Detect which cell encompasses the target text, then output its (X, Y) center coordinate. 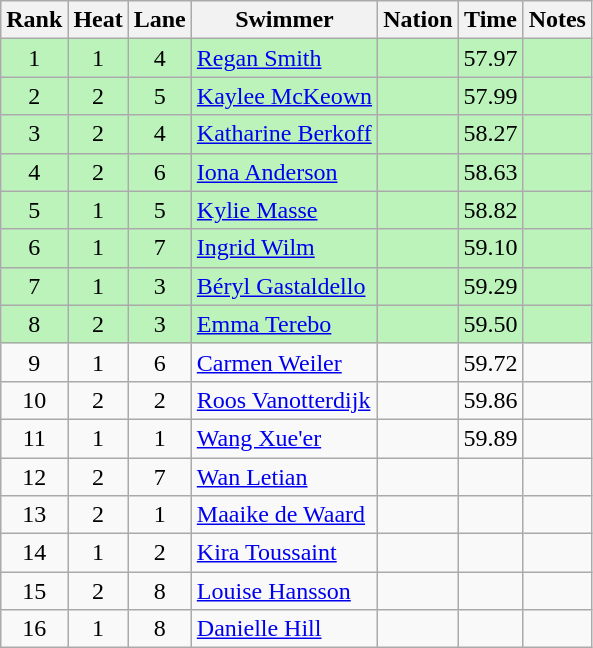
Katharine Berkoff (284, 134)
Regan Smith (284, 58)
12 (34, 477)
Swimmer (284, 20)
11 (34, 438)
10 (34, 400)
Heat (98, 20)
Roos Vanotterdijk (284, 400)
Emma Terebo (284, 324)
58.82 (490, 210)
Béryl Gastaldello (284, 286)
59.50 (490, 324)
58.63 (490, 172)
59.89 (490, 438)
Lane (160, 20)
Ingrid Wilm (284, 248)
59.86 (490, 400)
Kylie Masse (284, 210)
59.72 (490, 362)
9 (34, 362)
Kira Toussaint (284, 553)
58.27 (490, 134)
57.99 (490, 96)
14 (34, 553)
Danielle Hill (284, 629)
Wan Letian (284, 477)
57.97 (490, 58)
Notes (557, 20)
Carmen Weiler (284, 362)
13 (34, 515)
Wang Xue'er (284, 438)
59.29 (490, 286)
Kaylee McKeown (284, 96)
Louise Hansson (284, 591)
Iona Anderson (284, 172)
Time (490, 20)
15 (34, 591)
Rank (34, 20)
59.10 (490, 248)
Maaike de Waard (284, 515)
Nation (418, 20)
16 (34, 629)
